For the text-containing cell, return its midpoint in (x, y) coordinate format. 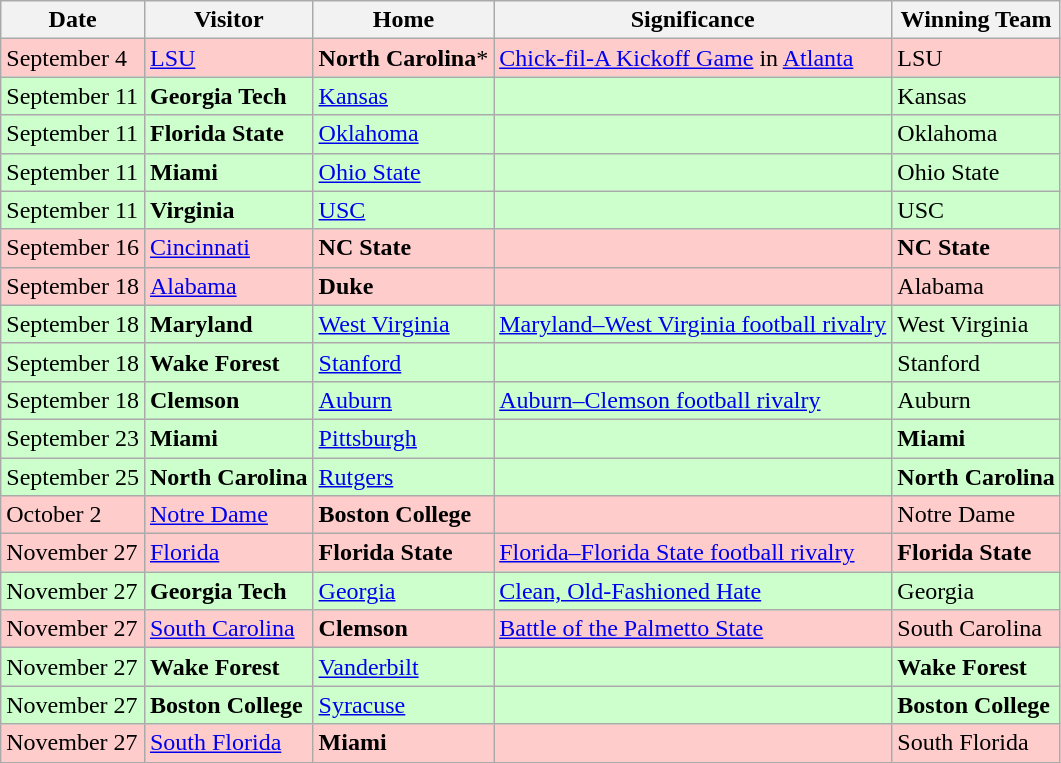
Chick-fil-A Kickoff Game in Atlanta (693, 58)
Cincinnati (228, 248)
Clean, Old-Fashioned Hate (693, 591)
Vanderbilt (404, 667)
Duke (404, 286)
September 25 (73, 477)
September 4 (73, 58)
Pittsburgh (404, 438)
Virginia (228, 210)
Florida (228, 553)
Date (73, 20)
September 23 (73, 438)
Auburn–Clemson football rivalry (693, 400)
Visitor (228, 20)
Florida–Florida State football rivalry (693, 553)
October 2 (73, 515)
Maryland–West Virginia football rivalry (693, 324)
Significance (693, 20)
Maryland (228, 324)
Home (404, 20)
September 16 (73, 248)
Battle of the Palmetto State (693, 629)
Syracuse (404, 705)
North Carolina* (404, 58)
Winning Team (976, 20)
Rutgers (404, 477)
